From the cell containing the given text, extract its center point as (X, Y) coordinate. 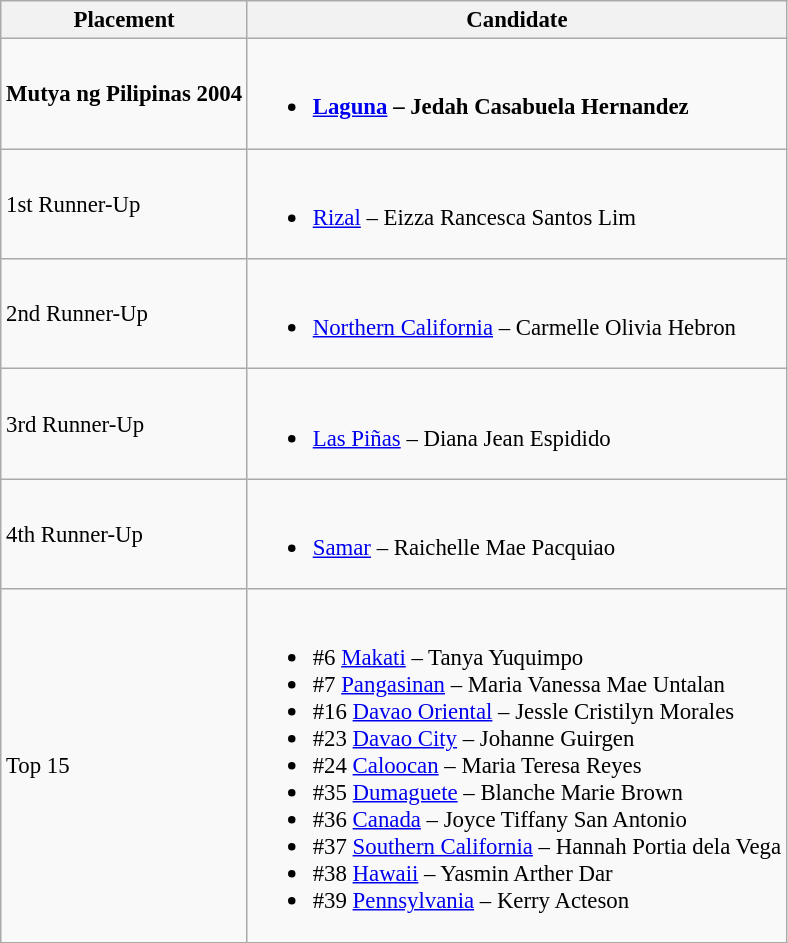
Placement (124, 20)
Las Piñas – Diana Jean Espidido (516, 424)
2nd Runner-Up (124, 314)
Samar – Raichelle Mae Pacquiao (516, 534)
Northern California – Carmelle Olivia Hebron (516, 314)
4th Runner-Up (124, 534)
Mutya ng Pilipinas 2004 (124, 94)
Top 15 (124, 766)
3rd Runner-Up (124, 424)
1st Runner-Up (124, 204)
Rizal – Eizza Rancesca Santos Lim (516, 204)
Candidate (516, 20)
Laguna – Jedah Casabuela Hernandez (516, 94)
